Provide the (X, Y) coordinate of the cell's center where the given text is located.  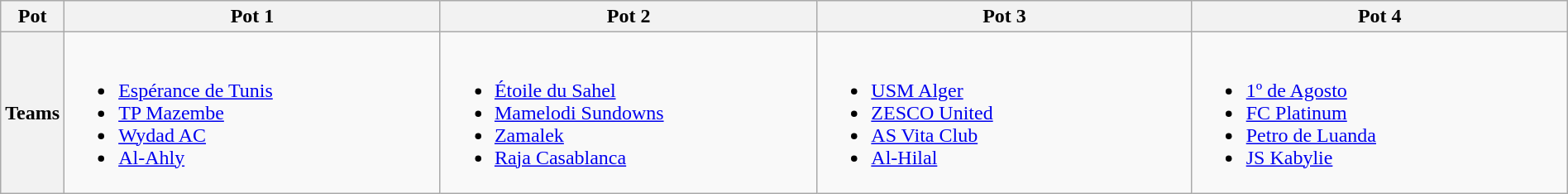
Teams (33, 113)
Étoile du Sahel Mamelodi Sundowns Zamalek Raja Casablanca (629, 113)
Espérance de Tunis TP Mazembe Wydad AC Al-Ahly (253, 113)
Pot 3 (1004, 17)
USM Alger ZESCO United AS Vita Club Al-Hilal (1004, 113)
1º de Agosto FC Platinum Petro de Luanda JS Kabylie (1379, 113)
Pot (33, 17)
Pot 2 (629, 17)
Pot 1 (253, 17)
Pot 4 (1379, 17)
